Find where the given text appears and provide that cell's center as [x, y] coordinate. 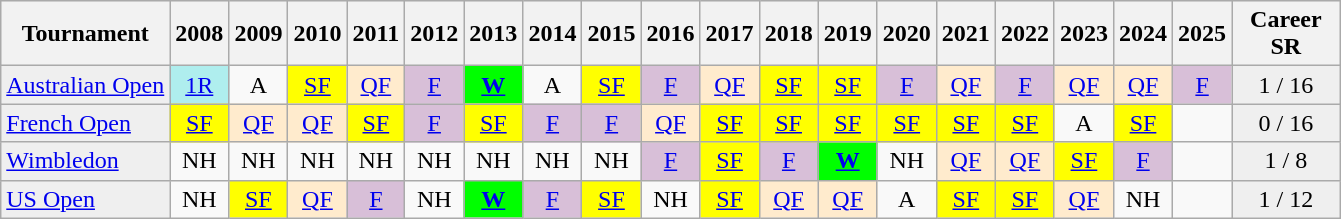
2015 [612, 34]
2011 [376, 34]
2012 [434, 34]
0 / 16 [1286, 123]
2016 [670, 34]
2024 [1142, 34]
2021 [966, 34]
2013 [494, 34]
2009 [258, 34]
2017 [730, 34]
2018 [788, 34]
2008 [200, 34]
2022 [1024, 34]
US Open [86, 199]
2023 [1084, 34]
Career SR [1286, 34]
Wimbledon [86, 161]
Australian Open [86, 85]
2010 [318, 34]
1R [200, 85]
2014 [552, 34]
1 / 8 [1286, 161]
1 / 12 [1286, 199]
1 / 16 [1286, 85]
2020 [906, 34]
2019 [848, 34]
2025 [1202, 34]
Tournament [86, 34]
French Open [86, 123]
